From the cell containing the given text, extract its center point as [x, y] coordinate. 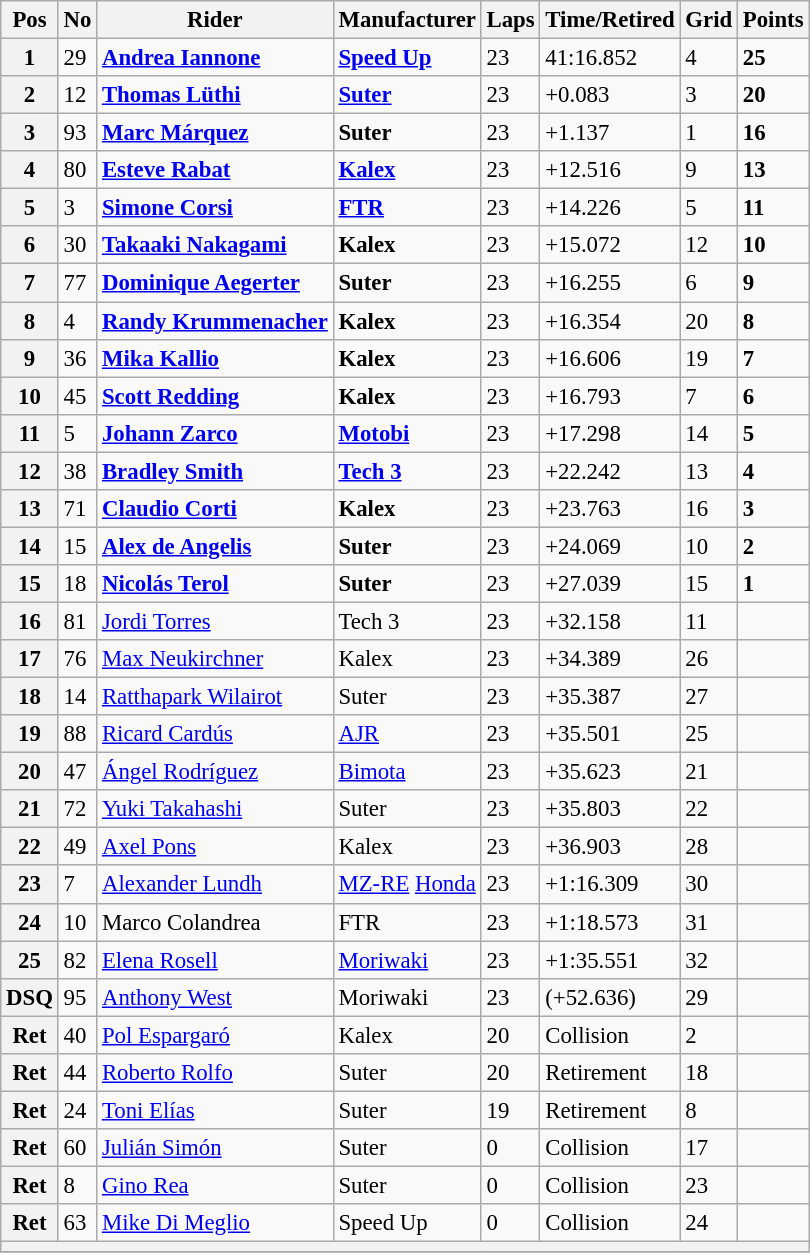
+16.354 [610, 321]
+1:16.309 [610, 885]
Toni Elías [216, 1110]
77 [77, 283]
+16.606 [610, 358]
Max Neukirchner [216, 659]
Marc Márquez [216, 133]
+14.226 [610, 208]
36 [77, 358]
Andrea Iannone [216, 58]
Randy Krummenacher [216, 321]
Scott Redding [216, 396]
45 [77, 396]
Laps [510, 20]
+15.072 [610, 245]
+36.903 [610, 847]
Nicolás Terol [216, 584]
Ricard Cardús [216, 734]
Jordi Torres [216, 621]
+34.389 [610, 659]
Anthony West [216, 997]
49 [77, 847]
+35.387 [610, 697]
80 [77, 170]
Pos [30, 20]
93 [77, 133]
Points [774, 20]
No [77, 20]
+35.623 [610, 772]
27 [708, 697]
+32.158 [610, 621]
+16.255 [610, 283]
32 [708, 960]
Yuki Takahashi [216, 809]
+1.137 [610, 133]
+17.298 [610, 433]
Bradley Smith [216, 471]
88 [77, 734]
Mika Kallio [216, 358]
47 [77, 772]
+35.803 [610, 809]
+1:35.551 [610, 960]
+35.501 [610, 734]
(+52.636) [610, 997]
DSQ [30, 997]
26 [708, 659]
44 [77, 1073]
+12.516 [610, 170]
Dominique Aegerter [216, 283]
MZ-RE Honda [407, 885]
Rider [216, 20]
Takaaki Nakagami [216, 245]
+24.069 [610, 546]
+0.083 [610, 95]
Bimota [407, 772]
Time/Retired [610, 20]
28 [708, 847]
Alex de Angelis [216, 546]
76 [77, 659]
+27.039 [610, 584]
Mike Di Meglio [216, 1223]
31 [708, 922]
95 [77, 997]
+23.763 [610, 509]
Julián Simón [216, 1148]
Esteve Rabat [216, 170]
+22.242 [610, 471]
Thomas Lüthi [216, 95]
40 [77, 1035]
Grid [708, 20]
41:16.852 [610, 58]
Elena Rosell [216, 960]
Roberto Rolfo [216, 1073]
82 [77, 960]
+16.793 [610, 396]
Marco Colandrea [216, 922]
Johann Zarco [216, 433]
Ratthapark Wilairot [216, 697]
Motobi [407, 433]
+1:18.573 [610, 922]
Simone Corsi [216, 208]
Gino Rea [216, 1185]
81 [77, 621]
63 [77, 1223]
38 [77, 471]
Axel Pons [216, 847]
Pol Espargaró [216, 1035]
Ángel Rodríguez [216, 772]
AJR [407, 734]
Manufacturer [407, 20]
Alexander Lundh [216, 885]
72 [77, 809]
71 [77, 509]
Claudio Corti [216, 509]
60 [77, 1148]
